Return the [x, y] coordinate for the center point of the cell that contains the specified text.  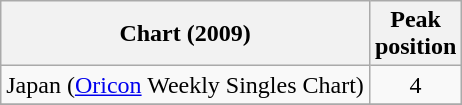
Chart (2009) [186, 34]
4 [415, 85]
Japan (Oricon Weekly Singles Chart) [186, 85]
Peakposition [415, 34]
